Output the (X, Y) coordinate of the center of the cell containing the given text.  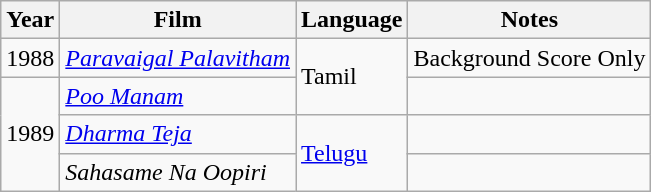
Background Score Only (530, 58)
Paravaigal Palavitham (178, 58)
Film (178, 20)
Language (352, 20)
Telugu (352, 153)
Dharma Teja (178, 134)
Poo Manam (178, 96)
1989 (30, 134)
Tamil (352, 77)
Year (30, 20)
Notes (530, 20)
1988 (30, 58)
Sahasame Na Oopiri (178, 172)
